Return (x, y) of the center of cell containing provided text 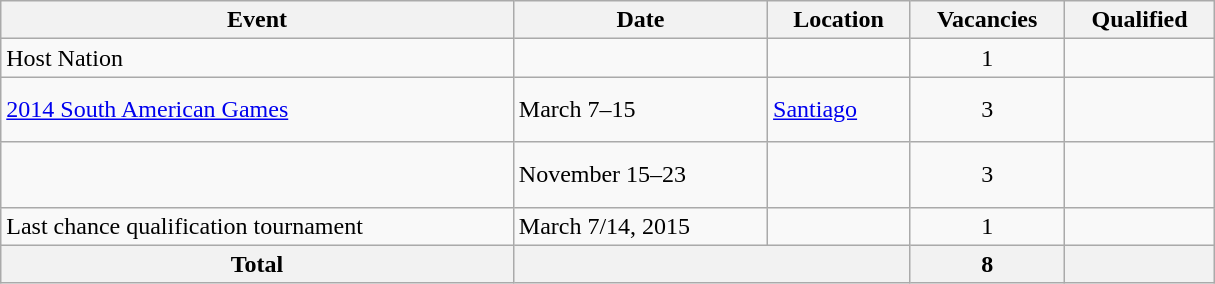
Last chance qualification tournament (258, 226)
Host Nation (258, 58)
2014 South American Games (258, 110)
March 7–15 (640, 110)
8 (986, 264)
November 15–23 (640, 174)
Location (839, 20)
Santiago (839, 110)
Vacancies (986, 20)
Qualified (1140, 20)
Total (258, 264)
Event (258, 20)
Date (640, 20)
March 7/14, 2015 (640, 226)
